Detect which cell encompasses the target text, then output its [x, y] center coordinate. 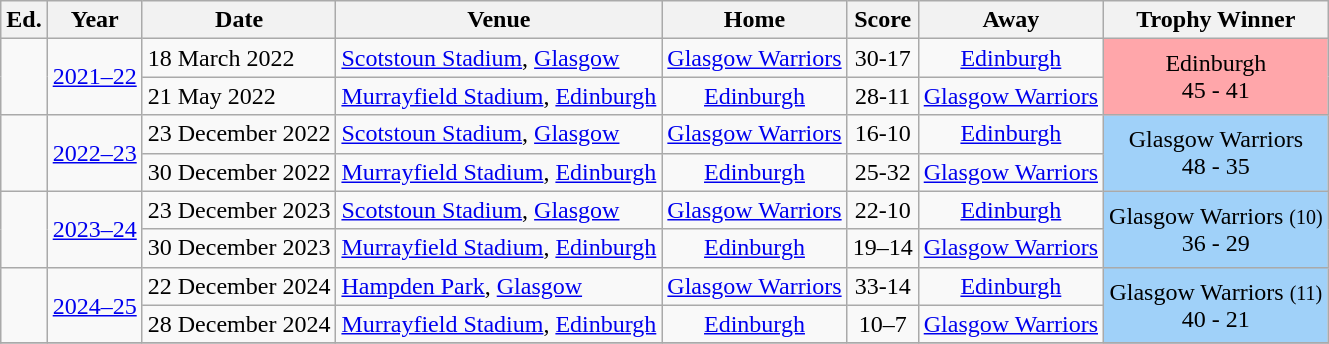
22 December 2024 [239, 286]
28 December 2024 [239, 324]
Edinburgh 45 - 41 [1216, 77]
Venue [499, 20]
23 December 2023 [239, 210]
18 March 2022 [239, 58]
22-10 [882, 210]
Date [239, 20]
19–14 [882, 248]
10–7 [882, 324]
30-17 [882, 58]
Home [754, 20]
30 December 2023 [239, 248]
2022–23 [94, 153]
33-14 [882, 286]
2024–25 [94, 305]
Score [882, 20]
30 December 2022 [239, 172]
Ed. [24, 20]
25-32 [882, 172]
Year [94, 20]
Away [1010, 20]
Glasgow Warriors (10)36 - 29 [1216, 229]
21 May 2022 [239, 96]
23 December 2022 [239, 134]
Trophy Winner [1216, 20]
Glasgow Warriors (11)40 - 21 [1216, 305]
Hampden Park, Glasgow [499, 286]
2023–24 [94, 229]
Glasgow Warriors 48 - 35 [1216, 153]
16-10 [882, 134]
2021–22 [94, 77]
28-11 [882, 96]
